Return the (x, y) coordinate for the center point of the cell that contains the specified text.  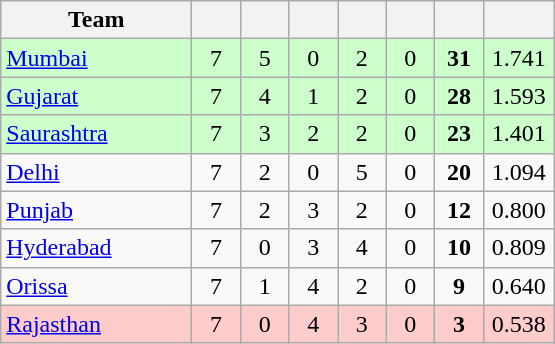
12 (460, 210)
0.800 (518, 210)
1.094 (518, 172)
10 (460, 248)
0.538 (518, 324)
0.640 (518, 286)
1.401 (518, 134)
Mumbai (96, 58)
20 (460, 172)
28 (460, 96)
Gujarat (96, 96)
Team (96, 20)
23 (460, 134)
0.809 (518, 248)
31 (460, 58)
9 (460, 286)
Orissa (96, 286)
Hyderabad (96, 248)
Punjab (96, 210)
1.593 (518, 96)
1.741 (518, 58)
Delhi (96, 172)
Rajasthan (96, 324)
Saurashtra (96, 134)
